Find where the given text appears and provide that cell's center as (X, Y) coordinate. 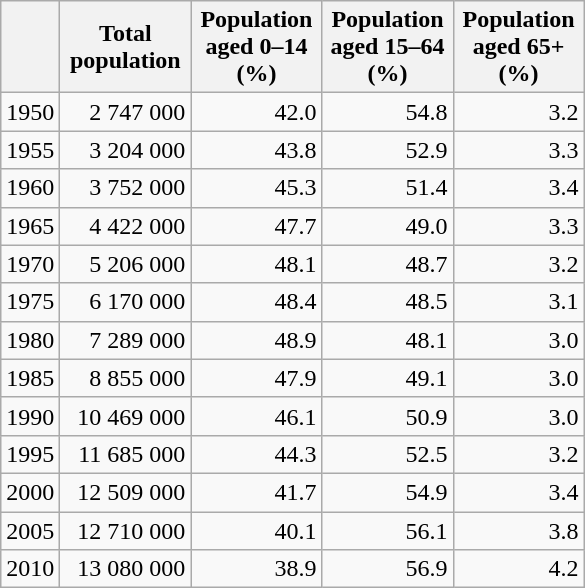
2010 (30, 569)
3.8 (518, 531)
1980 (30, 340)
1965 (30, 226)
6 170 000 (126, 302)
1995 (30, 454)
1990 (30, 416)
51.4 (388, 188)
38.9 (256, 569)
13 080 000 (126, 569)
46.1 (256, 416)
1970 (30, 264)
1975 (30, 302)
1950 (30, 112)
10 469 000 (126, 416)
1955 (30, 150)
49.1 (388, 378)
54.8 (388, 112)
Population aged 15–64 (%) (388, 47)
Population aged 65+ (%) (518, 47)
3 204 000 (126, 150)
Population aged 0–14 (%) (256, 47)
48.9 (256, 340)
1960 (30, 188)
49.0 (388, 226)
47.7 (256, 226)
1985 (30, 378)
2005 (30, 531)
4 422 000 (126, 226)
45.3 (256, 188)
54.9 (388, 492)
5 206 000 (126, 264)
47.9 (256, 378)
42.0 (256, 112)
12 710 000 (126, 531)
52.9 (388, 150)
40.1 (256, 531)
3.1 (518, 302)
Total population (126, 47)
11 685 000 (126, 454)
48.4 (256, 302)
48.5 (388, 302)
8 855 000 (126, 378)
44.3 (256, 454)
2000 (30, 492)
41.7 (256, 492)
56.1 (388, 531)
48.7 (388, 264)
2 747 000 (126, 112)
3 752 000 (126, 188)
7 289 000 (126, 340)
50.9 (388, 416)
43.8 (256, 150)
56.9 (388, 569)
4.2 (518, 569)
52.5 (388, 454)
12 509 000 (126, 492)
